Return [X, Y] of the center of cell containing provided text 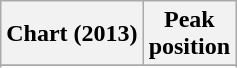
Chart (2013) [72, 34]
Peakposition [189, 34]
